Pinpoint the cell where the given text exists, returning its [X, Y] midpoint coordinate. 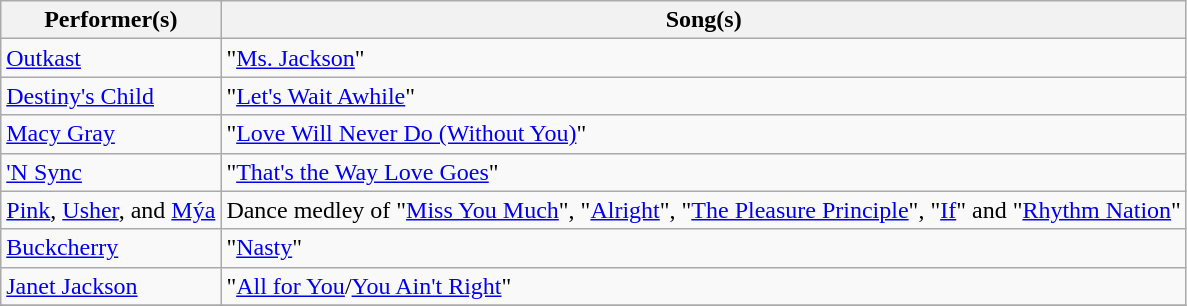
Dance medley of "Miss You Much", "Alright", "The Pleasure Principle", "If" and "Rhythm Nation" [704, 210]
Destiny's Child [111, 96]
Pink, Usher, and Mýa [111, 210]
Performer(s) [111, 20]
"That's the Way Love Goes" [704, 172]
"Love Will Never Do (Without You)" [704, 134]
"Let's Wait Awhile" [704, 96]
"All for You/You Ain't Right" [704, 286]
Macy Gray [111, 134]
Outkast [111, 58]
Song(s) [704, 20]
'N Sync [111, 172]
Buckcherry [111, 248]
Janet Jackson [111, 286]
"Ms. Jackson" [704, 58]
"Nasty" [704, 248]
